Pinpoint the cell where the given text exists, returning its [x, y] midpoint coordinate. 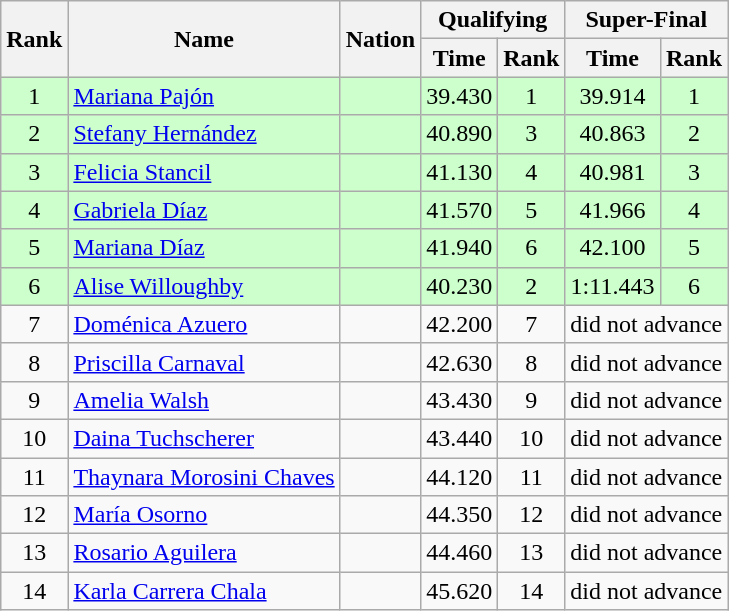
44.350 [460, 515]
Super-Final [646, 20]
Stefany Hernández [204, 134]
39.430 [460, 96]
Mariana Pajón [204, 96]
41.966 [612, 210]
Thaynara Morosini Chaves [204, 477]
41.940 [460, 248]
40.230 [460, 286]
Rosario Aguilera [204, 553]
Doménica Azuero [204, 324]
Mariana Díaz [204, 248]
Qualifying [493, 20]
40.863 [612, 134]
Name [204, 39]
42.200 [460, 324]
Karla Carrera Chala [204, 591]
40.981 [612, 172]
Daina Tuchscherer [204, 438]
42.630 [460, 362]
40.890 [460, 134]
Felicia Stancil [204, 172]
Nation [380, 39]
Amelia Walsh [204, 400]
44.460 [460, 553]
43.430 [460, 400]
45.620 [460, 591]
42.100 [612, 248]
43.440 [460, 438]
41.130 [460, 172]
Gabriela Díaz [204, 210]
39.914 [612, 96]
44.120 [460, 477]
1:11.443 [612, 286]
María Osorno [204, 515]
41.570 [460, 210]
Alise Willoughby [204, 286]
Priscilla Carnaval [204, 362]
